From the cell containing the given text, extract its center point as (x, y) coordinate. 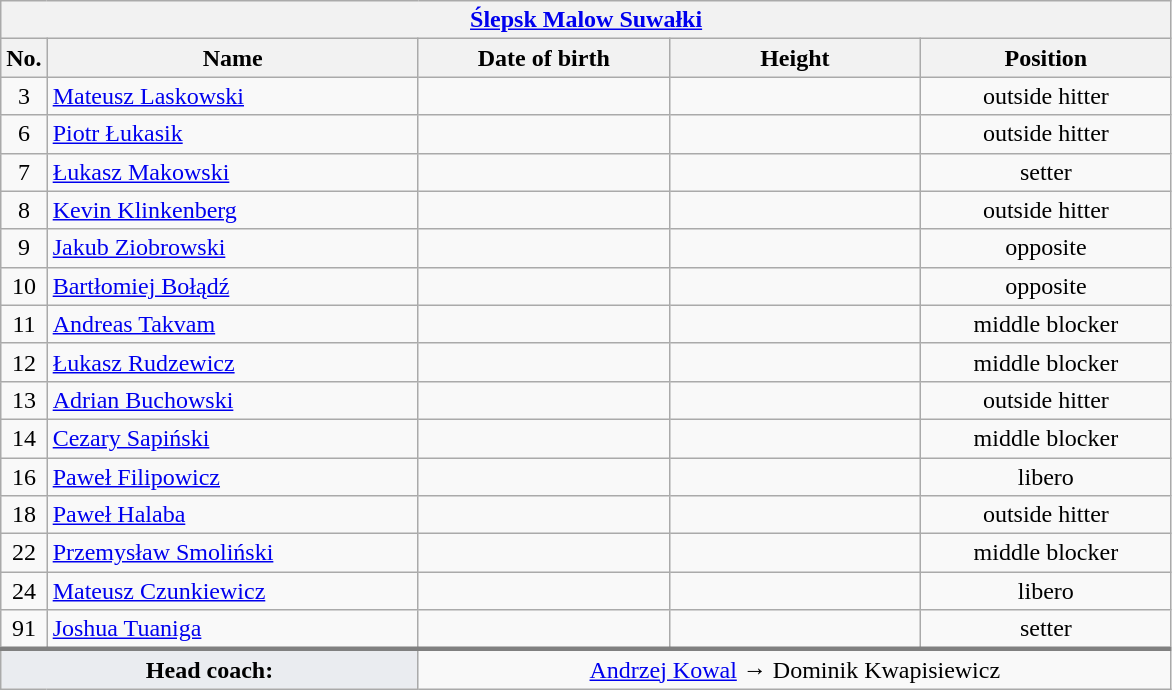
Ślepsk Malow Suwałki (586, 20)
Joshua Tuaniga (232, 630)
9 (24, 248)
Position (1046, 58)
22 (24, 553)
10 (24, 286)
Paweł Halaba (232, 515)
13 (24, 400)
Cezary Sapiński (232, 438)
Łukasz Rudzewicz (232, 362)
Name (232, 58)
Bartłomiej Bołądź (232, 286)
Jakub Ziobrowski (232, 248)
Adrian Buchowski (232, 400)
Piotr Łukasik (232, 134)
7 (24, 172)
14 (24, 438)
No. (24, 58)
11 (24, 324)
Przemysław Smoliński (232, 553)
Head coach: (210, 669)
Paweł Filipowicz (232, 477)
Date of birth (544, 58)
16 (24, 477)
Kevin Klinkenberg (232, 210)
18 (24, 515)
Łukasz Makowski (232, 172)
Mateusz Laskowski (232, 96)
12 (24, 362)
3 (24, 96)
6 (24, 134)
24 (24, 591)
91 (24, 630)
Height (794, 58)
8 (24, 210)
Andrzej Kowal → Dominik Kwapisiewicz (794, 669)
Mateusz Czunkiewicz (232, 591)
Andreas Takvam (232, 324)
